Determine the [X, Y] coordinate at the center of the cell enclosing the given text.  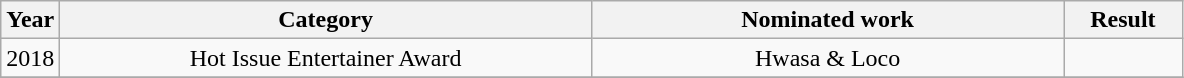
Year [30, 20]
Nominated work [827, 20]
Category [326, 20]
Result [1123, 20]
Hot Issue Entertainer Award [326, 58]
Hwasa & Loco [827, 58]
2018 [30, 58]
